Identify which cell holds the provided text, then report its (X, Y) central coordinate. 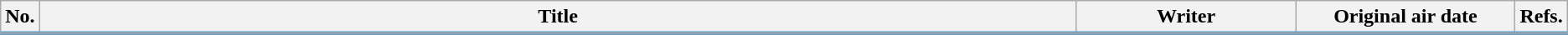
Writer (1186, 17)
Refs. (1541, 17)
No. (20, 17)
Title (558, 17)
Original air date (1406, 17)
